From the cell containing the given text, extract its center point as (X, Y) coordinate. 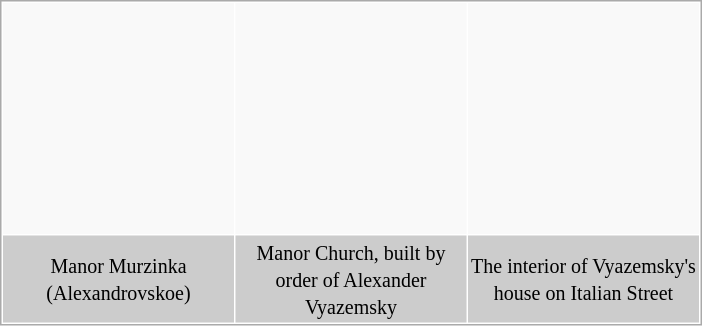
Manor Murzinka (Alexandrovskoe) (118, 280)
The interior of Vyazemsky's house on Italian Street (584, 280)
Manor Church, built by order of Alexander Vyazemsky (352, 280)
